Return the (X, Y) coordinate for the center point of the cell that contains the specified text.  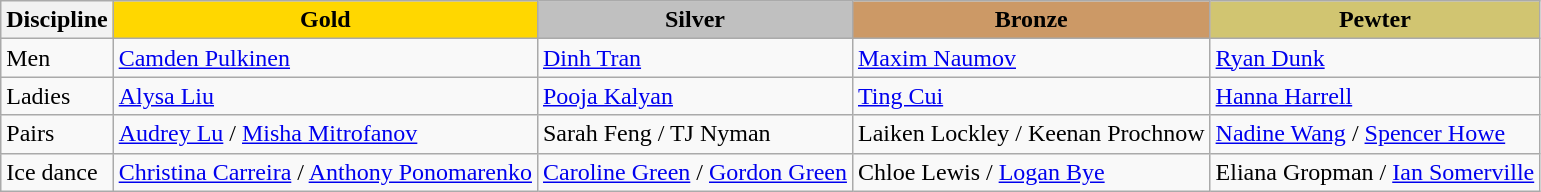
Hanna Harrell (1375, 96)
Alysa Liu (325, 96)
Ladies (57, 96)
Eliana Gropman / Ian Somerville (1375, 172)
Silver (694, 20)
Chloe Lewis / Logan Bye (1031, 172)
Audrey Lu / Misha Mitrofanov (325, 134)
Men (57, 58)
Ice dance (57, 172)
Dinh Tran (694, 58)
Gold (325, 20)
Pairs (57, 134)
Nadine Wang / Spencer Howe (1375, 134)
Laiken Lockley / Keenan Prochnow (1031, 134)
Pewter (1375, 20)
Christina Carreira / Anthony Ponomarenko (325, 172)
Pooja Kalyan (694, 96)
Caroline Green / Gordon Green (694, 172)
Sarah Feng / TJ Nyman (694, 134)
Maxim Naumov (1031, 58)
Ting Cui (1031, 96)
Bronze (1031, 20)
Discipline (57, 20)
Camden Pulkinen (325, 58)
Ryan Dunk (1375, 58)
